Search for the cell housing the specified text and yield its [X, Y] center coordinate. 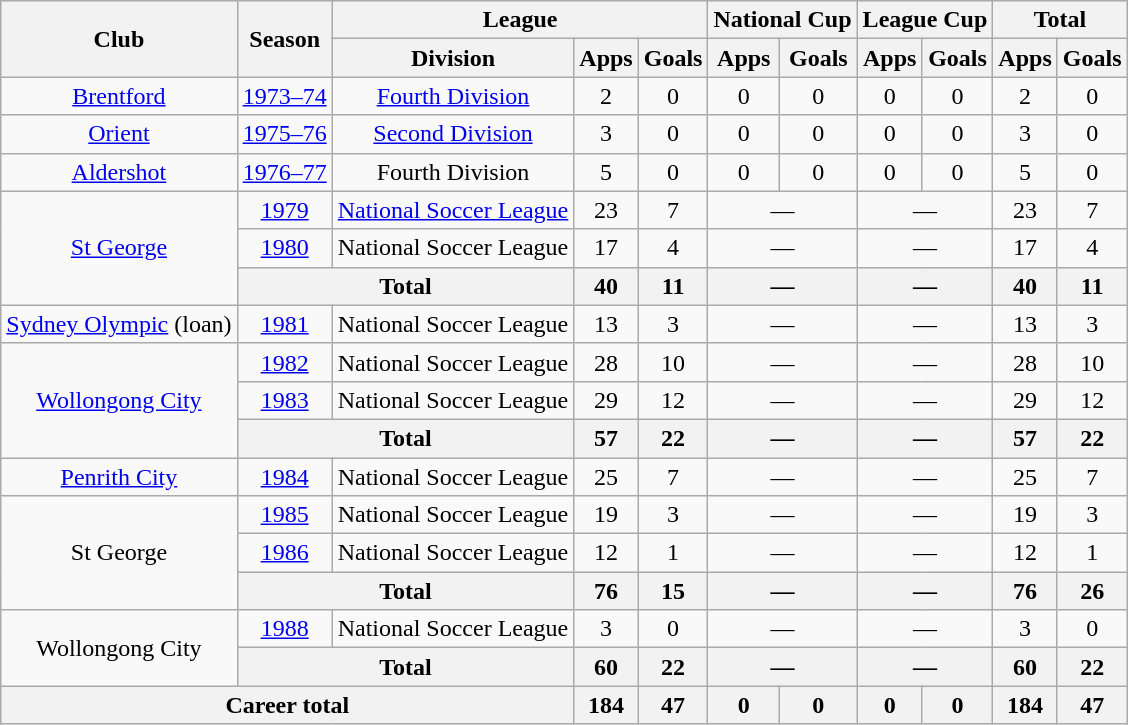
Orient [119, 134]
1976–77 [284, 172]
Brentford [119, 96]
Penrith City [119, 477]
League Cup [925, 20]
1982 [284, 362]
26 [1092, 591]
1975–76 [284, 134]
1985 [284, 515]
1979 [284, 210]
Aldershot [119, 172]
League [520, 20]
1988 [284, 629]
1983 [284, 400]
Division [453, 58]
Sydney Olympic (loan) [119, 324]
1980 [284, 248]
1984 [284, 477]
1981 [284, 324]
Club [119, 39]
Career total [288, 705]
1986 [284, 553]
15 [673, 591]
1973–74 [284, 96]
Second Division [453, 134]
National Cup [782, 20]
Season [284, 39]
